Identify which cell holds the provided text, then report its (x, y) central coordinate. 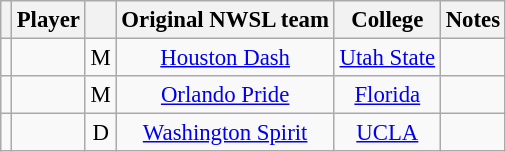
UCLA (387, 133)
Notes (472, 20)
Orlando Pride (225, 95)
Florida (387, 95)
Player (48, 20)
Houston Dash (225, 58)
Washington Spirit (225, 133)
D (100, 133)
College (387, 20)
Original NWSL team (225, 20)
Utah State (387, 58)
